Provide the [x, y] coordinate of the cell's center where the given text is located.  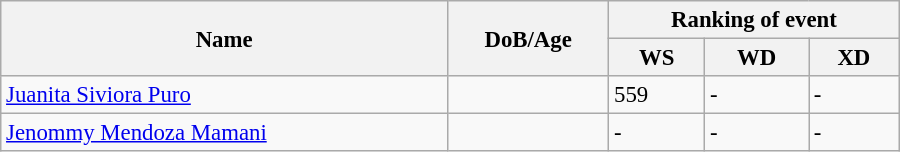
WS [657, 58]
Name [224, 38]
Jenommy Mendoza Mamani [224, 133]
559 [657, 95]
Ranking of event [754, 20]
Juanita Siviora Puro [224, 95]
DoB/Age [528, 38]
XD [854, 58]
WD [757, 58]
